Pinpoint the cell where the given text exists, returning its [x, y] midpoint coordinate. 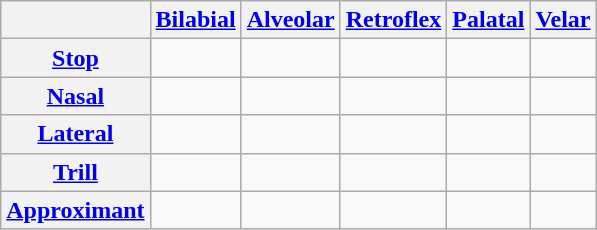
Alveolar [290, 20]
Lateral [76, 134]
Retroflex [394, 20]
Velar [563, 20]
Palatal [488, 20]
Approximant [76, 210]
Stop [76, 58]
Nasal [76, 96]
Bilabial [196, 20]
Trill [76, 172]
